Extract the [X, Y] coordinate from the center of the cell holding the provided text.  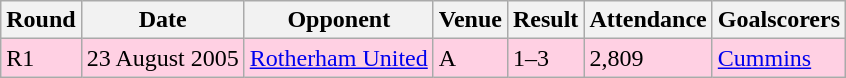
Attendance [648, 20]
Result [545, 20]
Venue [470, 20]
Cummins [778, 58]
23 August 2005 [162, 58]
R1 [41, 58]
Goalscorers [778, 20]
Round [41, 20]
2,809 [648, 58]
Date [162, 20]
1–3 [545, 58]
Opponent [338, 20]
A [470, 58]
Rotherham United [338, 58]
